For the text-containing cell, return its midpoint in [X, Y] coordinate format. 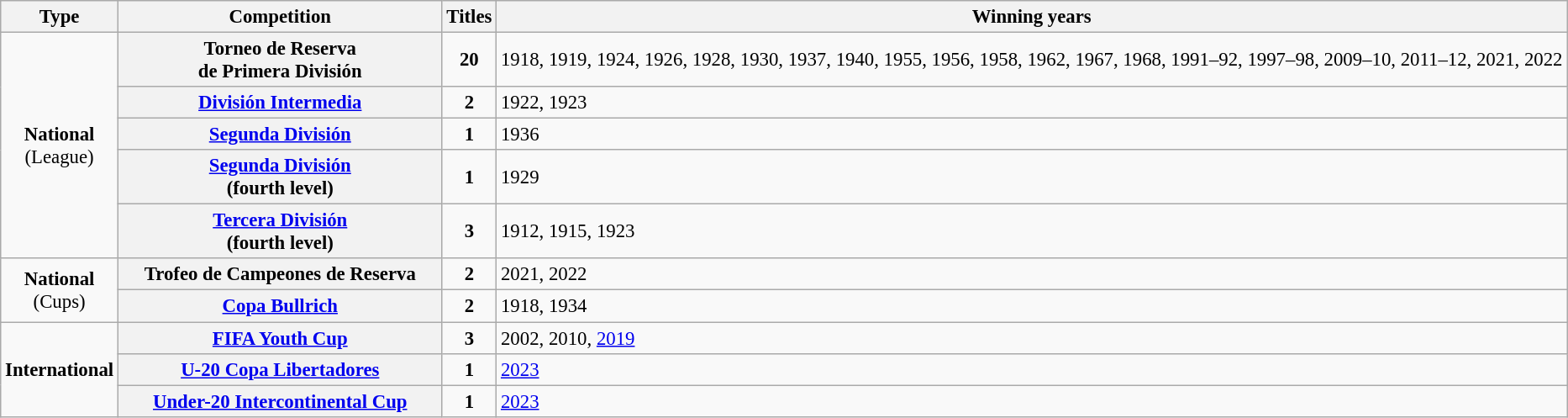
1918, 1934 [1032, 306]
Type [60, 17]
International [60, 370]
Segunda División [280, 135]
FIFA Youth Cup [280, 338]
Copa Bullrich [280, 306]
Winning years [1032, 17]
Segunda División(fourth level) [280, 177]
Competition [280, 17]
National (Cups) [60, 291]
Under-20 Intercontinental Cup [280, 401]
Trofeo de Campeones de Reserva [280, 275]
División Intermedia [280, 103]
1918, 1919, 1924, 1926, 1928, 1930, 1937, 1940, 1955, 1956, 1958, 1962, 1967, 1968, 1991–92, 1997–98, 2009–10, 2011–12, 2021, 2022 [1032, 61]
1929 [1032, 177]
Torneo de Reserva de Primera División [280, 61]
Titles [469, 17]
1922, 1923 [1032, 103]
U-20 Copa Libertadores [280, 369]
Tercera División(fourth level) [280, 232]
1912, 1915, 1923 [1032, 232]
2002, 2010, 2019 [1032, 338]
2021, 2022 [1032, 275]
20 [469, 61]
National(League) [60, 146]
1936 [1032, 135]
